From the cell containing the given text, extract its center point as (X, Y) coordinate. 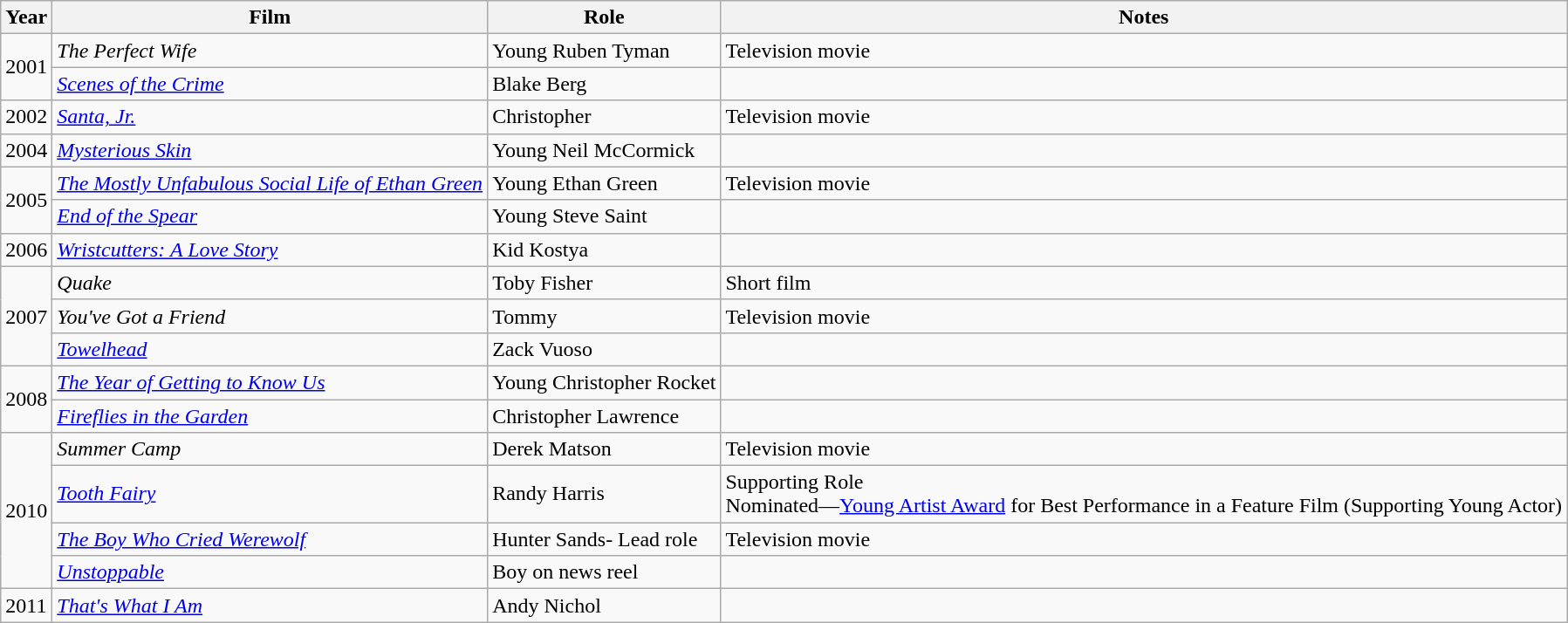
The Boy Who Cried Werewolf (270, 539)
Young Ruben Tyman (604, 51)
Kid Kostya (604, 250)
Christopher (604, 117)
2001 (26, 67)
2008 (26, 399)
Unstoppable (270, 572)
Christopher Lawrence (604, 416)
Tommy (604, 316)
Notes (1144, 17)
Role (604, 17)
The Perfect Wife (270, 51)
Young Steve Saint (604, 216)
2005 (26, 200)
Andy Nichol (604, 606)
Randy Harris (604, 494)
Young Neil McCormick (604, 150)
The Mostly Unfabulous Social Life of Ethan Green (270, 183)
Film (270, 17)
Boy on news reel (604, 572)
Tooth Fairy (270, 494)
You've Got a Friend (270, 316)
Santa, Jr. (270, 117)
2007 (26, 316)
Hunter Sands- Lead role (604, 539)
Fireflies in the Garden (270, 416)
Towelhead (270, 349)
Young Christopher Rocket (604, 382)
2010 (26, 511)
2004 (26, 150)
Derek Matson (604, 449)
That's What I Am (270, 606)
Mysterious Skin (270, 150)
Scenes of the Crime (270, 84)
End of the Spear (270, 216)
Short film (1144, 283)
Zack Vuoso (604, 349)
Blake Berg (604, 84)
2006 (26, 250)
Quake (270, 283)
The Year of Getting to Know Us (270, 382)
Young Ethan Green (604, 183)
Toby Fisher (604, 283)
Supporting RoleNominated—Young Artist Award for Best Performance in a Feature Film (Supporting Young Actor) (1144, 494)
Summer Camp (270, 449)
2011 (26, 606)
Wristcutters: A Love Story (270, 250)
Year (26, 17)
2002 (26, 117)
